Determine the [x, y] coordinate at the center of the cell enclosing the given text.  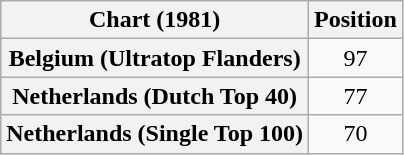
Netherlands (Dutch Top 40) [155, 96]
70 [356, 134]
77 [356, 96]
97 [356, 58]
Position [356, 20]
Belgium (Ultratop Flanders) [155, 58]
Netherlands (Single Top 100) [155, 134]
Chart (1981) [155, 20]
